For the text-containing cell, return its midpoint in [x, y] coordinate format. 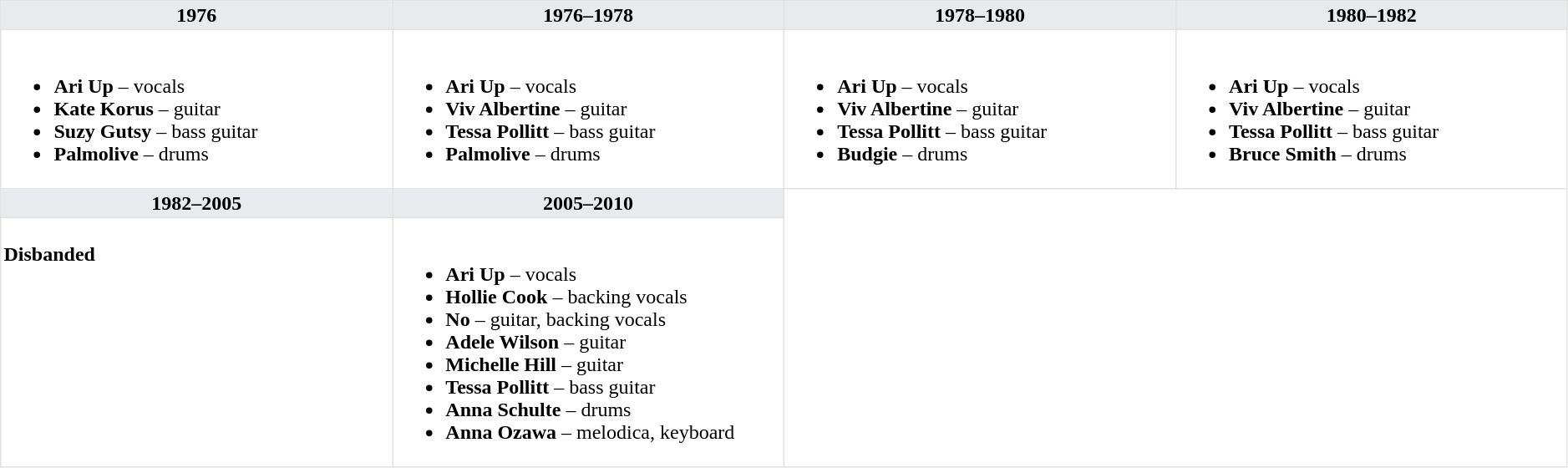
Disbanded [197, 342]
Ari Up – vocalsViv Albertine – guitarTessa Pollitt – bass guitarBudgie – drums [979, 109]
Ari Up – vocalsViv Albertine – guitarTessa Pollitt – bass guitarPalmolive – drums [588, 109]
Ari Up – vocalsKate Korus – guitarSuzy Gutsy – bass guitarPalmolive – drums [197, 109]
1982–2005 [197, 203]
1980–1982 [1372, 15]
2005–2010 [588, 203]
Ari Up – vocalsViv Albertine – guitarTessa Pollitt – bass guitarBruce Smith – drums [1372, 109]
1976–1978 [588, 15]
1976 [197, 15]
1978–1980 [979, 15]
